For the text-containing cell, return its midpoint in (X, Y) coordinate format. 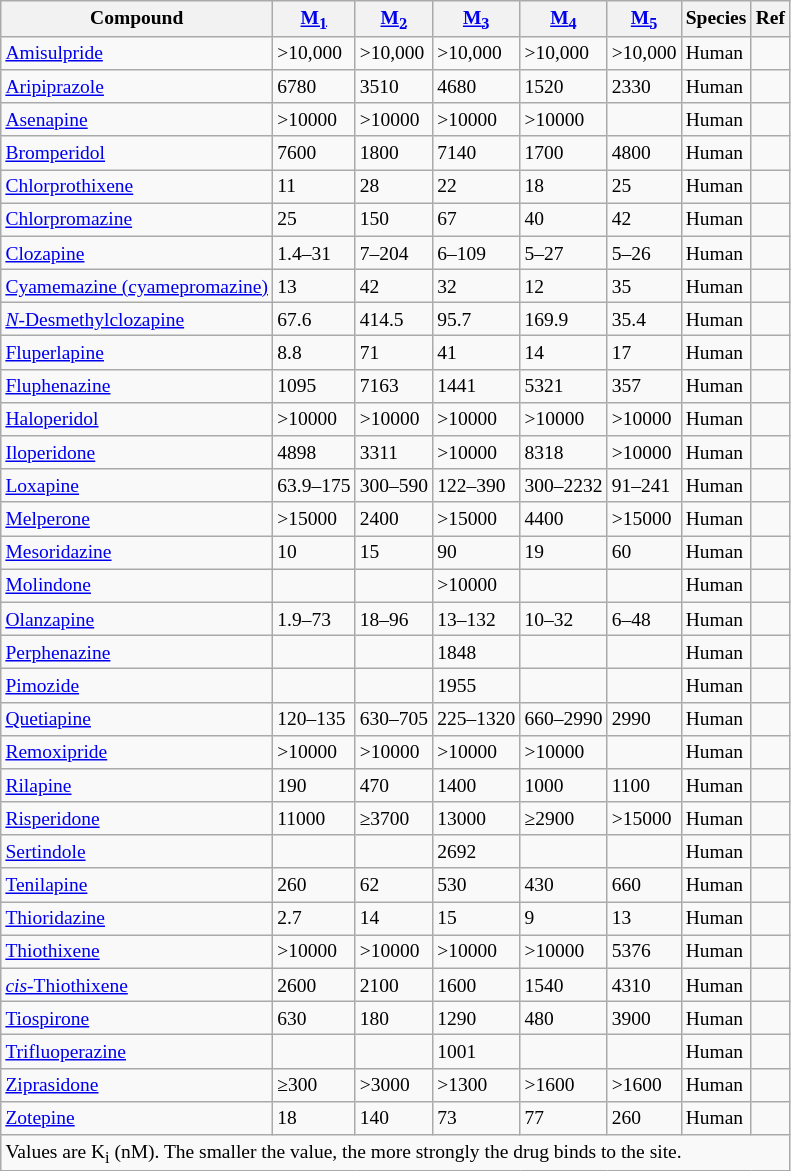
Bromperidol (137, 152)
Trifluoperazine (137, 1052)
414.5 (394, 320)
M4 (564, 19)
Haloperidol (137, 420)
90 (476, 552)
Ziprasidone (137, 1084)
67.6 (314, 320)
Clozapine (137, 252)
122–390 (476, 486)
13–132 (476, 618)
470 (394, 786)
4680 (476, 86)
150 (394, 220)
1.4–31 (314, 252)
4400 (564, 518)
32 (476, 286)
630–705 (394, 718)
62 (394, 884)
430 (564, 884)
73 (476, 1118)
≥2900 (564, 818)
Pimozide (137, 686)
2.7 (314, 918)
Zotepine (137, 1118)
cis-Thiothixene (137, 984)
Melperone (137, 518)
1441 (476, 386)
≥3700 (394, 818)
1095 (314, 386)
6–48 (644, 618)
Amisulpride (137, 52)
Chlorpromazine (137, 220)
Mesoridazine (137, 552)
M3 (476, 19)
Remoxipride (137, 752)
1955 (476, 686)
1400 (476, 786)
Thioridazine (137, 918)
140 (394, 1118)
2100 (394, 984)
7140 (476, 152)
Aripiprazole (137, 86)
5–27 (564, 252)
Ref (770, 19)
10 (314, 552)
190 (314, 786)
300–590 (394, 486)
6780 (314, 86)
1520 (564, 86)
77 (564, 1118)
7–204 (394, 252)
2692 (476, 852)
Asenapine (137, 120)
8.8 (314, 352)
91–241 (644, 486)
630 (314, 1018)
3510 (394, 86)
18–96 (394, 618)
1800 (394, 152)
5376 (644, 952)
1290 (476, 1018)
Sertindole (137, 852)
N-Desmethylclozapine (137, 320)
1848 (476, 652)
2990 (644, 718)
M2 (394, 19)
11000 (314, 818)
10–32 (564, 618)
11 (314, 186)
1100 (644, 786)
3311 (394, 452)
35 (644, 286)
4310 (644, 984)
Loxapine (137, 486)
180 (394, 1018)
169.9 (564, 320)
660–2990 (564, 718)
6–109 (476, 252)
225–1320 (476, 718)
Values are Ki (nM). The smaller the value, the more strongly the drug binds to the site. (396, 1153)
4898 (314, 452)
22 (476, 186)
41 (476, 352)
19 (564, 552)
1001 (476, 1052)
7600 (314, 152)
M5 (644, 19)
3900 (644, 1018)
1.9–73 (314, 618)
1700 (564, 152)
35.4 (644, 320)
660 (644, 884)
Perphenazine (137, 652)
2330 (644, 86)
9 (564, 918)
28 (394, 186)
≥300 (314, 1084)
8318 (564, 452)
480 (564, 1018)
5–26 (644, 252)
1600 (476, 984)
Olanzapine (137, 618)
Quetiapine (137, 718)
Compound (137, 19)
Thiothixene (137, 952)
120–135 (314, 718)
67 (476, 220)
5321 (564, 386)
Tenilapine (137, 884)
Rilapine (137, 786)
Fluperlapine (137, 352)
M1 (314, 19)
4800 (644, 152)
300–2232 (564, 486)
71 (394, 352)
2600 (314, 984)
2400 (394, 518)
Iloperidone (137, 452)
Fluphenazine (137, 386)
63.9–175 (314, 486)
Chlorprothixene (137, 186)
357 (644, 386)
60 (644, 552)
Tiospirone (137, 1018)
12 (564, 286)
>3000 (394, 1084)
Species (716, 19)
530 (476, 884)
95.7 (476, 320)
7163 (394, 386)
1540 (564, 984)
Molindone (137, 586)
Risperidone (137, 818)
1000 (564, 786)
>1300 (476, 1084)
40 (564, 220)
Cyamemazine (cyamepromazine) (137, 286)
13000 (476, 818)
17 (644, 352)
